Find where the given text appears and provide that cell's center as [X, Y] coordinate. 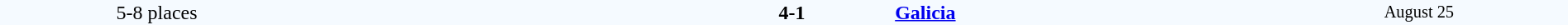
4-1 [791, 12]
5-8 places [157, 12]
August 25 [1419, 12]
Galicia [1082, 12]
